Extract the [X, Y] coordinate from the center of the cell holding the provided text.  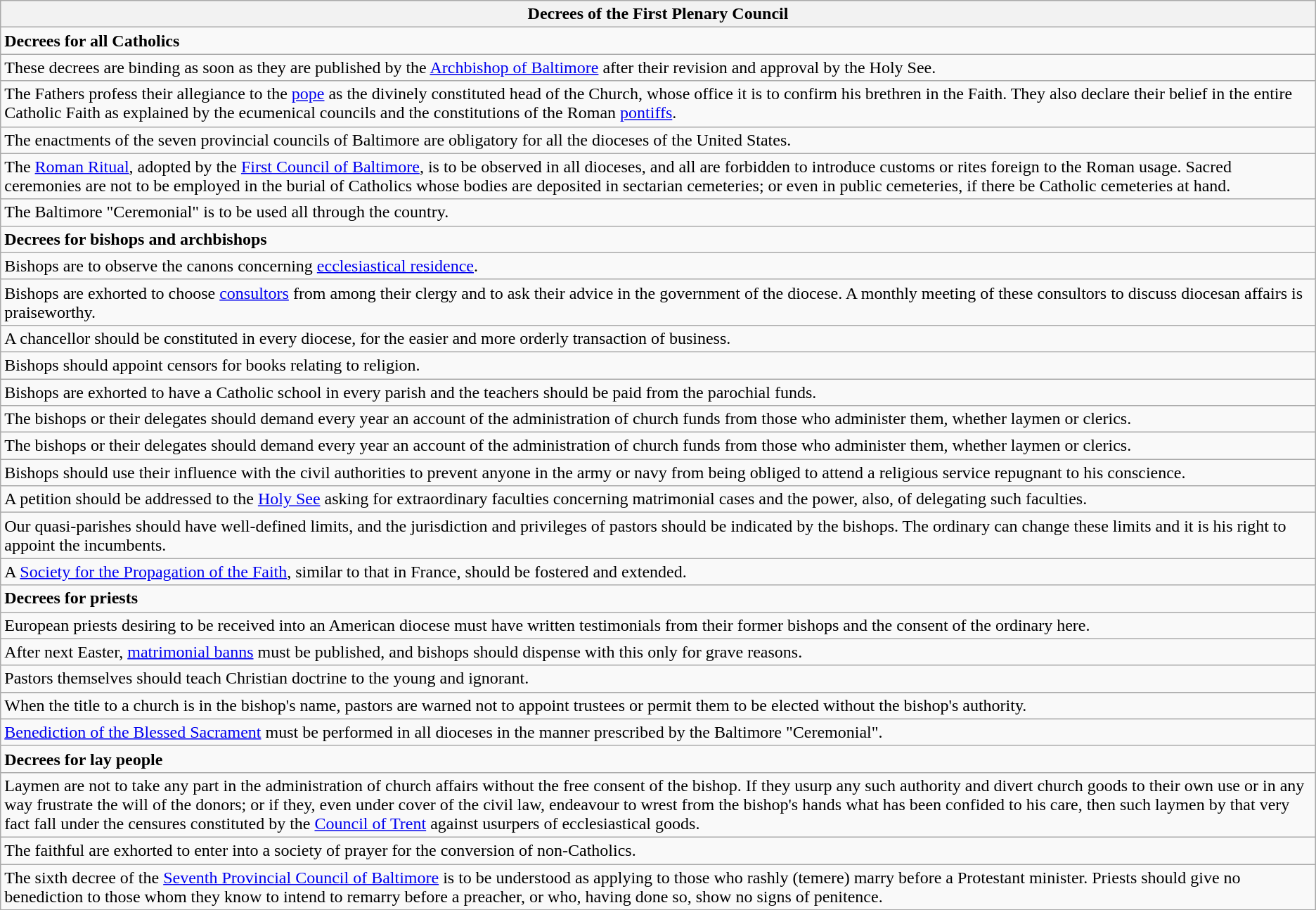
A chancellor should be constituted in every diocese, for the easier and more orderly transaction of business. [658, 338]
The Baltimore "Ceremonial" is to be used all through the country. [658, 212]
Bishops should appoint censors for books relating to religion. [658, 365]
Benediction of the Blessed Sacrament must be performed in all dioceses in the manner prescribed by the Baltimore "Ceremonial". [658, 732]
Decrees for priests [658, 598]
Decrees of the First Plenary Council [658, 14]
Bishops are to observe the canons concerning ecclesiastical residence. [658, 266]
The faithful are exhorted to enter into a society of prayer for the conversion of non-Catholics. [658, 850]
Decrees for all Catholics [658, 41]
Pastors themselves should teach Christian doctrine to the young and ignorant. [658, 679]
After next Easter, matrimonial banns must be published, and bishops should dispense with this only for grave reasons. [658, 652]
A Society for the Propagation of the Faith, similar to that in France, should be fostered and extended. [658, 572]
Bishops are exhorted to have a Catholic school in every parish and the teachers should be paid from the parochial funds. [658, 392]
These decrees are binding as soon as they are published by the Archbishop of Baltimore after their revision and approval by the Holy See. [658, 68]
The enactments of the seven provincial councils of Baltimore are obligatory for all the dioceses of the United States. [658, 140]
Decrees for lay people [658, 759]
Decrees for bishops and archbishops [658, 239]
